Identify which cell holds the provided text, then report its (X, Y) central coordinate. 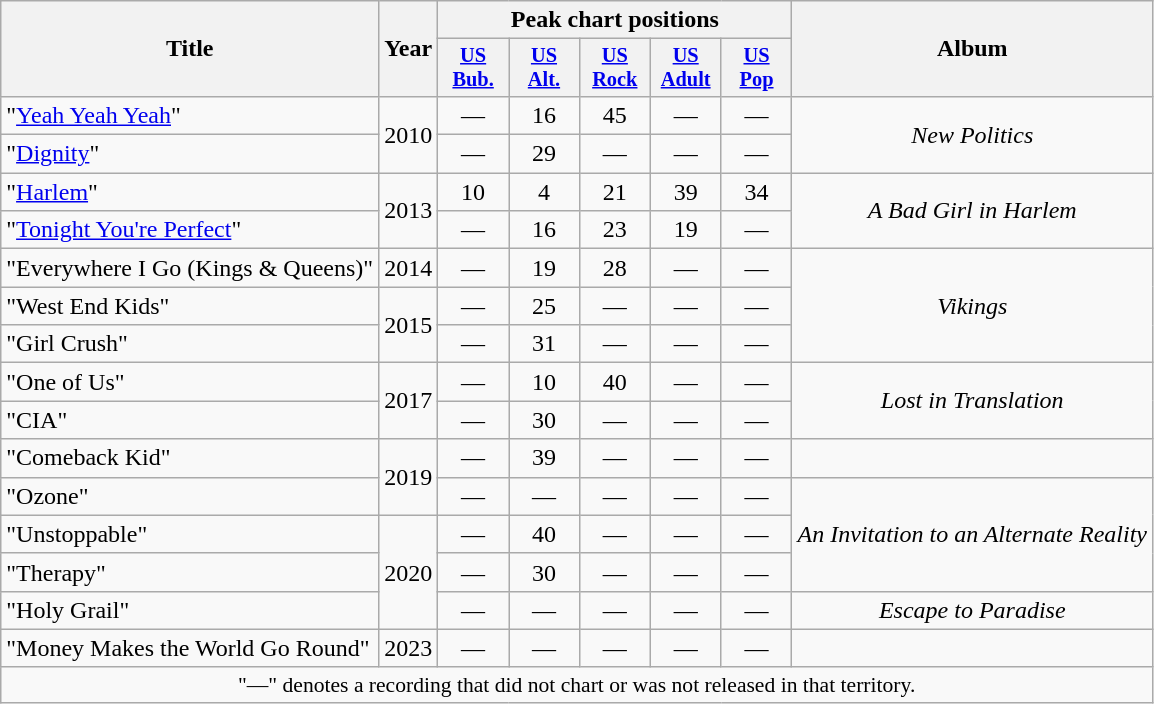
45 (614, 115)
Lost in Translation (972, 401)
"CIA" (190, 420)
2023 (408, 648)
"—" denotes a recording that did not chart or was not released in that territory. (577, 685)
2015 (408, 325)
"Everywhere I Go (Kings & Queens)" (190, 268)
"Holy Grail" (190, 610)
28 (614, 268)
2010 (408, 134)
"Comeback Kid" (190, 458)
21 (614, 192)
"Tonight You're Perfect" (190, 230)
US Alt. (544, 68)
2020 (408, 572)
2013 (408, 211)
"Ozone" (190, 496)
"Harlem" (190, 192)
USBub. (474, 68)
Peak chart positions (615, 20)
An Invitation to an Alternate Reality (972, 534)
31 (544, 344)
2017 (408, 401)
34 (756, 192)
Title (190, 49)
Escape to Paradise (972, 610)
"Dignity" (190, 154)
Year (408, 49)
"Girl Crush" (190, 344)
"Yeah Yeah Yeah" (190, 115)
4 (544, 192)
2019 (408, 477)
29 (544, 154)
23 (614, 230)
US Pop (756, 68)
US Adult (686, 68)
"One of Us" (190, 382)
"West End Kids" (190, 306)
US Rock (614, 68)
2014 (408, 268)
25 (544, 306)
"Unstoppable" (190, 534)
A Bad Girl in Harlem (972, 211)
Album (972, 49)
"Therapy" (190, 572)
"Money Makes the World Go Round" (190, 648)
New Politics (972, 134)
Vikings (972, 306)
